Locate the cell with the specified text and output its [X, Y] center coordinate. 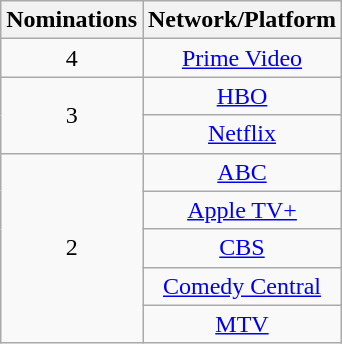
HBO [242, 96]
2 [72, 248]
4 [72, 58]
Netflix [242, 134]
ABC [242, 172]
MTV [242, 324]
Nominations [72, 20]
Apple TV+ [242, 210]
Network/Platform [242, 20]
3 [72, 115]
Prime Video [242, 58]
CBS [242, 248]
Comedy Central [242, 286]
